Provide the [X, Y] coordinate of the cell's center where the given text is located.  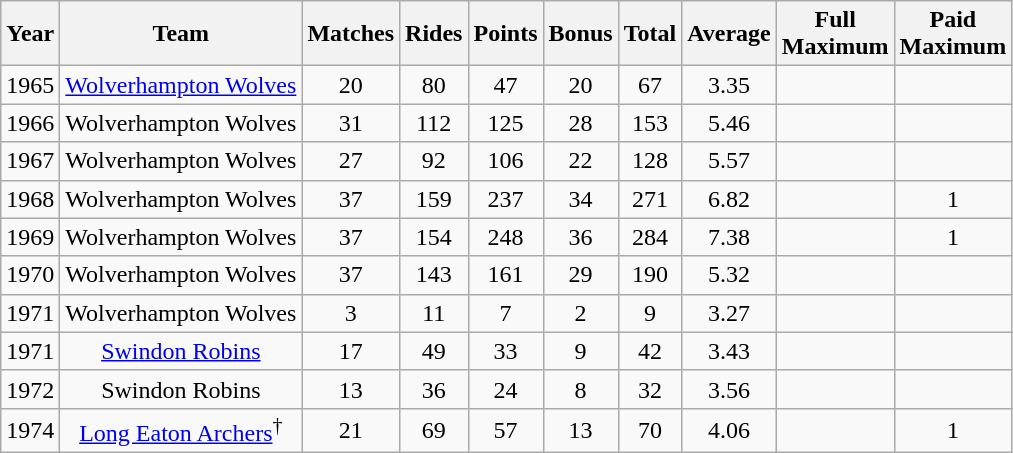
143 [434, 275]
5.57 [730, 161]
161 [506, 275]
3.43 [730, 351]
153 [650, 123]
57 [506, 430]
2 [580, 313]
Average [730, 34]
6.82 [730, 199]
1969 [30, 237]
128 [650, 161]
154 [434, 237]
47 [506, 85]
28 [580, 123]
34 [580, 199]
Team [181, 34]
49 [434, 351]
190 [650, 275]
1970 [30, 275]
284 [650, 237]
Long Eaton Archers† [181, 430]
5.46 [730, 123]
67 [650, 85]
125 [506, 123]
17 [351, 351]
21 [351, 430]
3.35 [730, 85]
237 [506, 199]
92 [434, 161]
3.56 [730, 389]
70 [650, 430]
PaidMaximum [953, 34]
248 [506, 237]
271 [650, 199]
Year [30, 34]
42 [650, 351]
3 [351, 313]
3.27 [730, 313]
69 [434, 430]
31 [351, 123]
1974 [30, 430]
112 [434, 123]
106 [506, 161]
24 [506, 389]
Total [650, 34]
1972 [30, 389]
1967 [30, 161]
5.32 [730, 275]
7.38 [730, 237]
33 [506, 351]
80 [434, 85]
Bonus [580, 34]
11 [434, 313]
27 [351, 161]
Rides [434, 34]
32 [650, 389]
159 [434, 199]
FullMaximum [835, 34]
8 [580, 389]
22 [580, 161]
Points [506, 34]
29 [580, 275]
7 [506, 313]
1968 [30, 199]
1965 [30, 85]
1966 [30, 123]
Matches [351, 34]
4.06 [730, 430]
